Identify which cell holds the provided text, then report its (x, y) central coordinate. 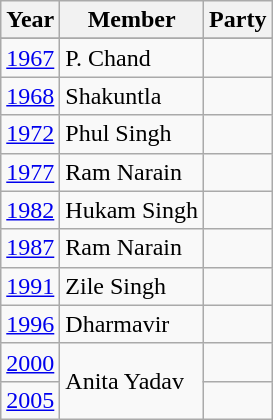
1982 (30, 210)
Dharmavir (132, 324)
2005 (30, 400)
Member (132, 20)
Year (30, 20)
1991 (30, 286)
Phul Singh (132, 134)
1967 (30, 58)
1977 (30, 172)
1996 (30, 324)
2000 (30, 362)
Zile Singh (132, 286)
1972 (30, 134)
Anita Yadav (132, 381)
1968 (30, 96)
1987 (30, 248)
Shakuntla (132, 96)
P. Chand (132, 58)
Hukam Singh (132, 210)
Party (238, 20)
